Locate the cell with the specified text and output its [X, Y] center coordinate. 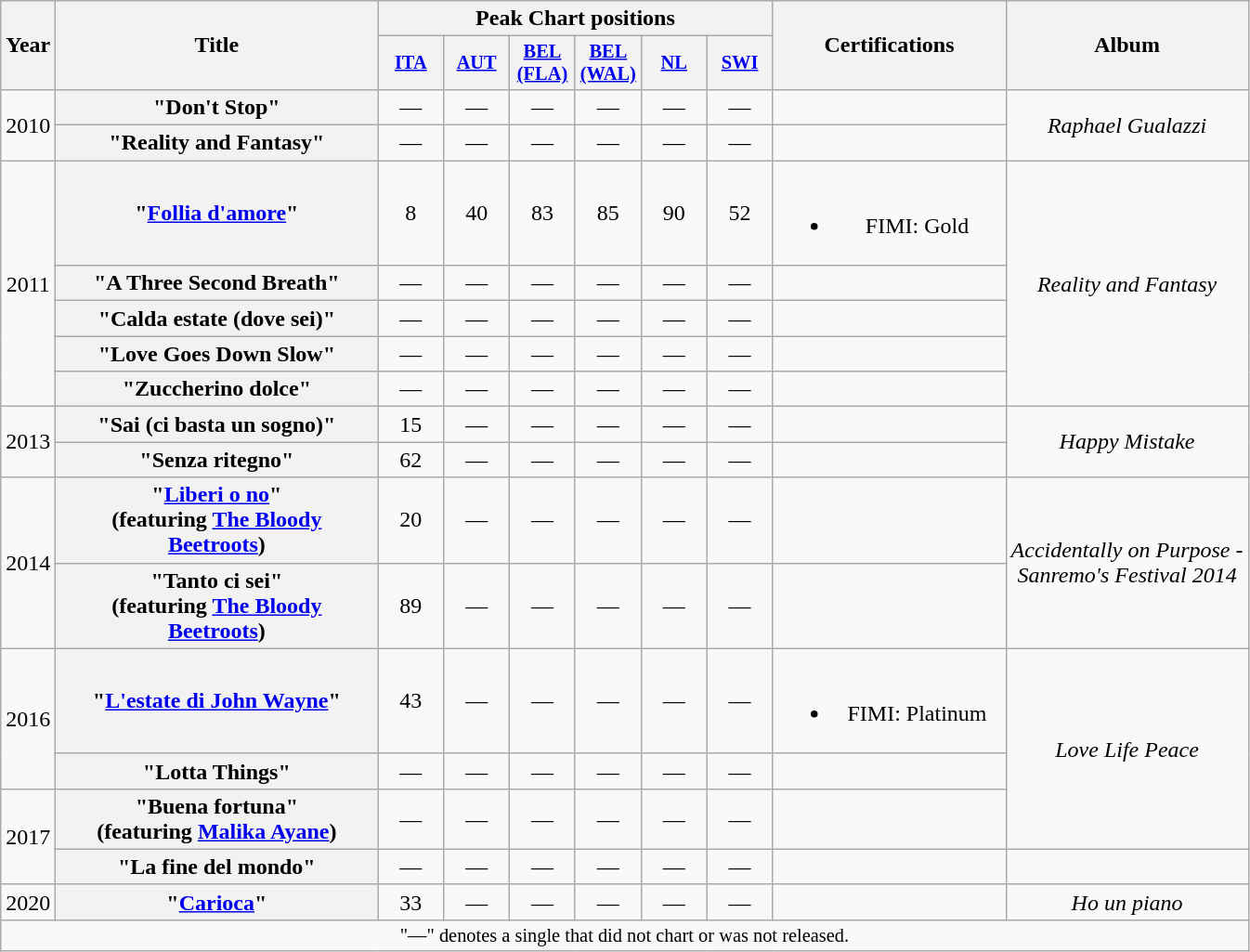
Ho un piano [1127, 902]
"Liberi o no"(featuring The Bloody Beetroots) [217, 520]
AUT [477, 63]
Reality and Fantasy [1127, 284]
Certifications [890, 46]
62 [410, 460]
Title [217, 46]
33 [410, 902]
FIMI: Platinum [890, 700]
2010 [28, 124]
Album [1127, 46]
2020 [28, 902]
83 [542, 214]
"Don't Stop" [217, 107]
"Follia d'amore" [217, 214]
"La fine del mondo" [217, 867]
"L'estate di John Wayne" [217, 700]
Raphael Gualazzi [1127, 124]
2017 [28, 836]
2016 [28, 719]
"Reality and Fantasy" [217, 143]
2013 [28, 442]
52 [739, 214]
Love Life Peace [1127, 749]
"Sai (ci basta un sogno)" [217, 424]
"Calda estate (dove sei)" [217, 319]
Accidentally on Purpose -Sanremo's Festival 2014 [1127, 563]
"—" denotes a single that did not chart or was not released. [624, 935]
"Buena fortuna"(featuring Malika Ayane) [217, 819]
"A Three Second Breath" [217, 283]
BEL (WAL) [607, 63]
"Senza ritegno" [217, 460]
40 [477, 214]
2011 [28, 284]
"Tanto ci sei"(featuring The Bloody Beetroots) [217, 606]
"Lotta Things" [217, 771]
20 [410, 520]
"Zuccherino dolce" [217, 389]
89 [410, 606]
NL [674, 63]
Happy Mistake [1127, 442]
15 [410, 424]
43 [410, 700]
ITA [410, 63]
SWI [739, 63]
8 [410, 214]
85 [607, 214]
"Carioca" [217, 902]
BEL (FLA) [542, 63]
FIMI: Gold [890, 214]
90 [674, 214]
Year [28, 46]
"Love Goes Down Slow" [217, 354]
2014 [28, 563]
Peak Chart positions [576, 19]
